Locate the cell with the specified text and output its (x, y) center coordinate. 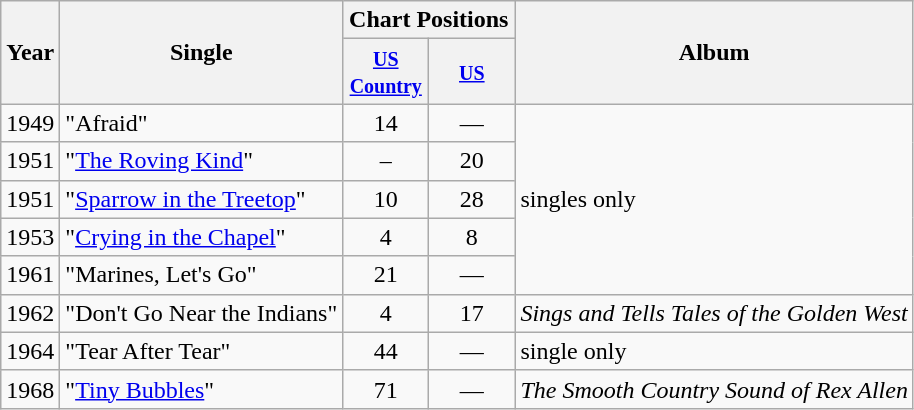
The Smooth Country Sound of Rex Allen (714, 389)
"Tiny Bubbles" (202, 389)
21 (386, 275)
Year (30, 52)
"Afraid" (202, 123)
1953 (30, 237)
1949 (30, 123)
1961 (30, 275)
Album (714, 52)
Chart Positions (429, 20)
1964 (30, 351)
17 (472, 313)
"Tear After Tear" (202, 351)
1968 (30, 389)
US (472, 72)
"Marines, Let's Go" (202, 275)
"Don't Go Near the Indians" (202, 313)
US Country (386, 72)
– (386, 161)
20 (472, 161)
Sings and Tells Tales of the Golden West (714, 313)
single only (714, 351)
10 (386, 199)
1962 (30, 313)
8 (472, 237)
"The Roving Kind" (202, 161)
14 (386, 123)
71 (386, 389)
28 (472, 199)
"Sparrow in the Treetop" (202, 199)
Single (202, 52)
"Crying in the Chapel" (202, 237)
singles only (714, 199)
44 (386, 351)
